Capture the cell that displays the provided text and extract its (x, y) central coordinate. 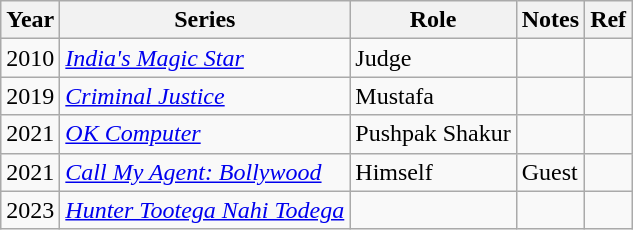
Pushpak Shakur (433, 134)
Notes (550, 20)
Ref (608, 20)
Call My Agent: Bollywood (205, 172)
Year (30, 20)
Series (205, 20)
OK Computer (205, 134)
Guest (550, 172)
Hunter Tootega Nahi Todega (205, 210)
Judge (433, 58)
2023 (30, 210)
India's Magic Star (205, 58)
Role (433, 20)
2019 (30, 96)
Himself (433, 172)
Mustafa (433, 96)
2010 (30, 58)
Criminal Justice (205, 96)
